Search for the cell housing the specified text and yield its (x, y) center coordinate. 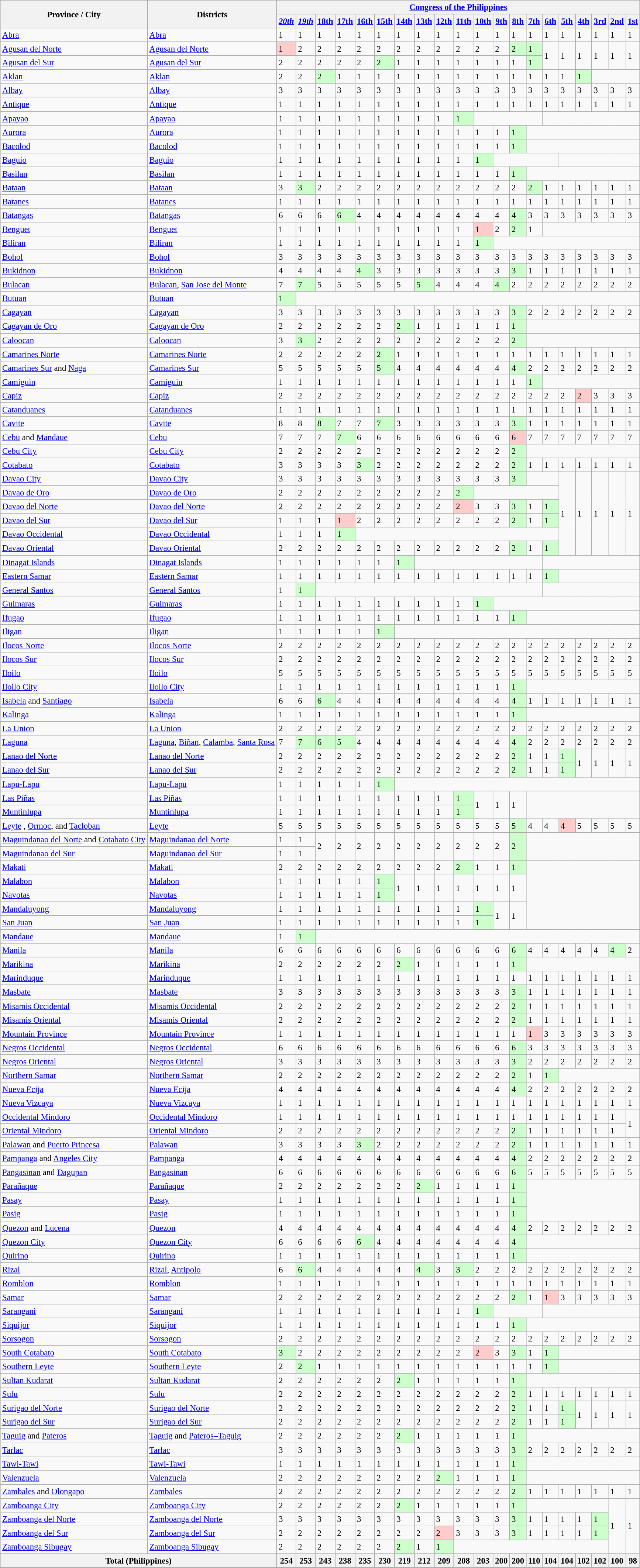
Quezon (212, 1228)
Palawan (212, 1145)
Camarines Sur and Naga (74, 368)
Pangasinan and Dagupan (74, 1172)
Leyte , Ormoc, and Tacloban (74, 826)
8th (518, 21)
12th (444, 21)
Taguig and Pateros (74, 1436)
Congress of the Philippines (458, 7)
18th (325, 21)
1st (633, 21)
Quezon and Lucena (74, 1228)
Maguindanao del Norte and Cotabato City (74, 840)
Bulacan (74, 285)
Zambales (212, 1491)
11th (464, 21)
20th (286, 21)
13th (424, 21)
100 (617, 1561)
Pampanga (212, 1158)
Districts (212, 14)
243 (325, 1561)
Laguna (74, 742)
7th (534, 21)
Isabela and Santiago (74, 701)
Total (Philippines) (139, 1561)
15th (385, 21)
19th (306, 21)
6th (551, 21)
Pangasinan (212, 1172)
14th (405, 21)
212 (424, 1561)
Rizal (74, 1270)
Maguindanao del Norte (212, 840)
209 (444, 1561)
Isabela (212, 701)
98 (633, 1561)
203 (483, 1561)
Laguna, Biñan, Calamba, Santa Rosa (212, 742)
Pampanga and Angeles City (74, 1158)
208 (464, 1561)
230 (385, 1561)
235 (365, 1561)
3rd (600, 21)
10th (483, 21)
238 (345, 1561)
Taguig and Pateros–Taguig (212, 1436)
Leyte (212, 826)
Palawan and Puerto Princesa (74, 1145)
110 (534, 1561)
5th (567, 21)
2nd (617, 21)
Zambales and Olongapo (74, 1491)
9th (501, 21)
Cebu and Mandaue (74, 437)
17th (345, 21)
219 (405, 1561)
254 (286, 1561)
253 (306, 1561)
Cebu (212, 437)
Bulacan, San Jose del Monte (212, 285)
16th (365, 21)
Camarines Sur (212, 368)
4th (583, 21)
Rizal, Antipolo (212, 1270)
Province / City (74, 14)
